For the text-containing cell, return its midpoint in (X, Y) coordinate format. 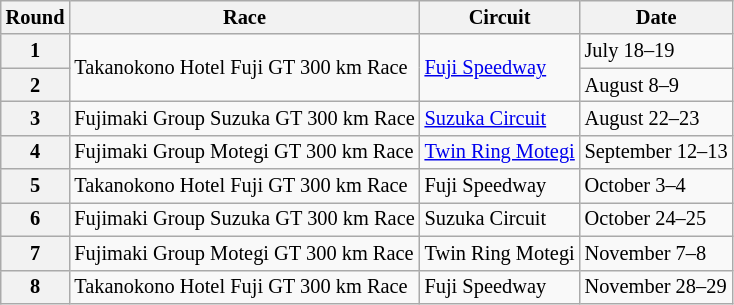
8 (36, 287)
November 28–29 (656, 287)
2 (36, 85)
7 (36, 253)
August 8–9 (656, 85)
1 (36, 51)
6 (36, 219)
Round (36, 17)
October 3–4 (656, 186)
5 (36, 186)
November 7–8 (656, 253)
August 22–23 (656, 118)
3 (36, 118)
July 18–19 (656, 51)
September 12–13 (656, 152)
Race (244, 17)
Circuit (500, 17)
Date (656, 17)
4 (36, 152)
October 24–25 (656, 219)
